Locate the cell with the specified text and output its [x, y] center coordinate. 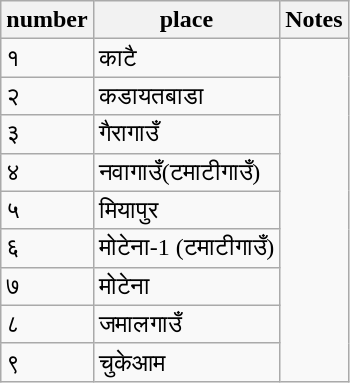
४ [47, 172]
२ [47, 96]
९ [47, 362]
चुकेआम [186, 362]
place [186, 20]
number [47, 20]
Notes [314, 20]
मोटेना-1 (टमाटीगाउँ) [186, 248]
नवागाउँ(टमाटीगाउँ) [186, 172]
५ [47, 210]
३ [47, 134]
काटै [186, 58]
मियापुर [186, 210]
जमालगाउँ [186, 324]
कडायतबाडा [186, 96]
मोटेना [186, 286]
१ [47, 58]
७ [47, 286]
६ [47, 248]
गैरागाउँ [186, 134]
८ [47, 324]
